From the cell containing the given text, extract its center point as [X, Y] coordinate. 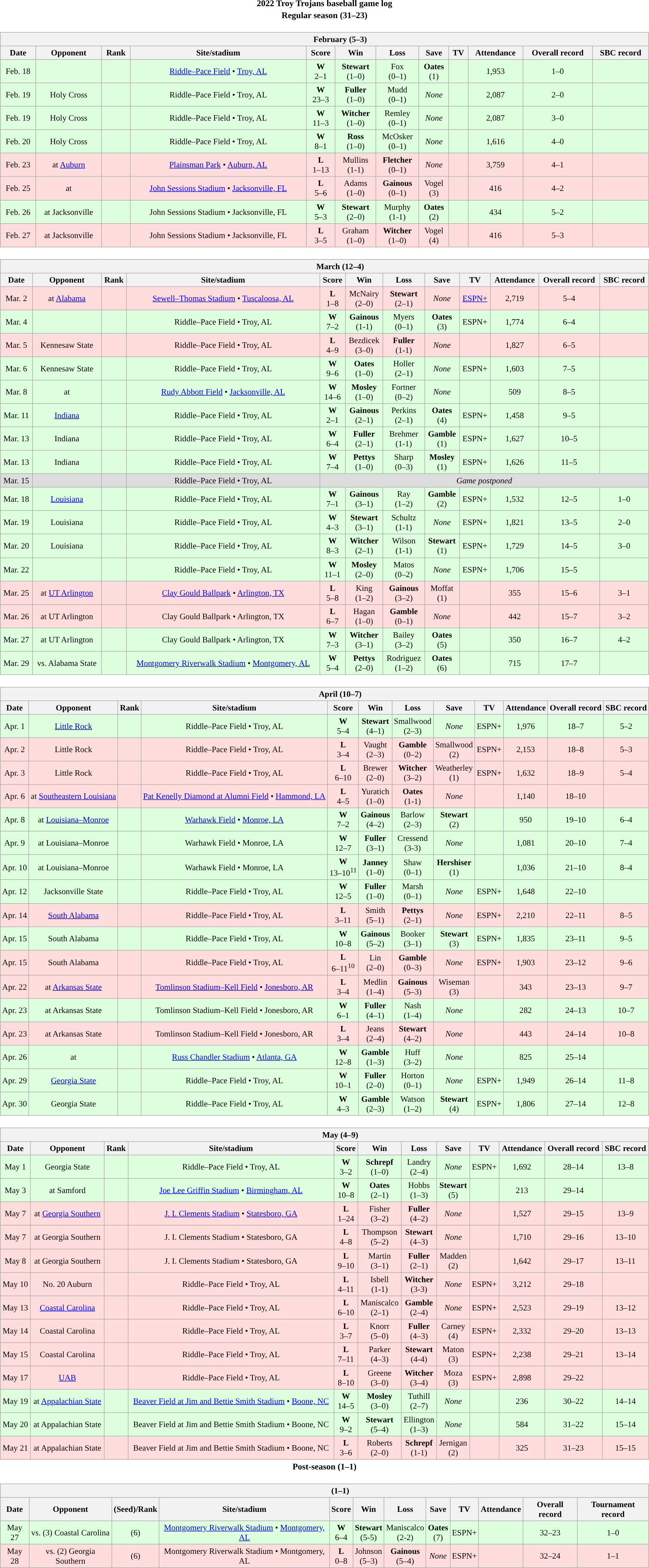
1,821 [514, 522]
Mudd(0–1) [398, 95]
Pat Kenelly Diamond at Alumni Field • Hammond, LA [235, 796]
Janney(1–0) [375, 867]
Stewart(4-4) [419, 1354]
Oates(4) [442, 415]
L6–1110 [343, 962]
825 [526, 1057]
W12–5 [343, 891]
Isbell(1-1) [380, 1284]
1,627 [514, 438]
Russ Chandler Stadium • Atlanta, GA [235, 1057]
W12–8 [343, 1057]
Moffat(1) [442, 593]
Bezdicek(3–0) [364, 345]
May 15 [15, 1354]
950 [526, 820]
Gainous(5–3) [413, 987]
L5–8 [332, 593]
350 [514, 640]
Nash(1–4) [413, 1010]
(Seed)/Rank [135, 1509]
L4–11 [346, 1284]
Stewart(5-5) [369, 1532]
Fletcher(0–1) [398, 165]
at Auburn [69, 165]
Schultz(1-1) [403, 522]
UAB [67, 1377]
Oates(2) [434, 212]
13–10 [626, 1237]
25–14 [575, 1057]
L3–7 [346, 1331]
Hobbs(1–3) [419, 1190]
W10–1 [343, 1080]
Wilson(1-1) [403, 546]
29–19 [574, 1307]
Hershiser(1) [454, 867]
Gamble(0–2) [413, 749]
Roberts(2–0) [380, 1448]
Game postponed [484, 481]
29–22 [574, 1377]
23–13 [575, 987]
Feb. 23 [18, 165]
L9–10 [346, 1261]
13–11 [626, 1261]
Apr. 3 [14, 773]
12–8 [626, 1104]
February (5–3) [324, 39]
Maniscalco(2-2) [405, 1532]
Oates(1-1) [413, 796]
Gamble(2–3) [375, 1104]
343 [526, 987]
Fuller(2–0) [375, 1080]
2,210 [526, 915]
1,603 [514, 369]
Wiseman(3) [454, 987]
355 [514, 593]
Jernigan(2) [453, 1448]
Stewart(3) [454, 938]
Mar. 20 [17, 546]
W7–3 [332, 640]
29–16 [574, 1237]
1,140 [526, 796]
Maniscalco(2–1) [380, 1307]
Witcher(3-3) [419, 1284]
Fuller(1-1) [403, 345]
27–14 [575, 1104]
17–7 [569, 663]
Booker(3–1) [413, 938]
2,238 [522, 1354]
Plainsman Park • Auburn, AL [218, 165]
at Samford [67, 1190]
Jeans(2–4) [375, 1034]
Landry(2–4) [419, 1167]
Apr. 22 [14, 987]
Apr. 29 [14, 1080]
W8–1 [321, 141]
14–14 [626, 1401]
at Southeastern Louisiana [74, 796]
Schrepf(1–0) [380, 1167]
L0–8 [341, 1556]
1,729 [514, 546]
May 28 [15, 1556]
Stewart(4–2) [413, 1034]
14–5 [569, 546]
Hagan(1–0) [364, 616]
Lin(2–0) [375, 962]
Mar. 5 [17, 345]
Carney(4) [453, 1331]
29–15 [574, 1214]
443 [526, 1034]
236 [522, 1401]
Fuller(4–3) [419, 1331]
Gainous(2–1) [364, 415]
Holler(2–1) [403, 369]
L8–10 [346, 1377]
L1–24 [346, 1214]
Mar. 26 [17, 616]
12–5 [569, 499]
Mar. 8 [17, 392]
4–1 [558, 165]
Oates(6) [442, 663]
24–14 [575, 1034]
W11–3 [321, 118]
Stewart(4–3) [419, 1237]
W6–1 [343, 1010]
McNairy(2–0) [364, 299]
Apr. 1 [14, 726]
Apr. 14 [14, 915]
Stewart(2–1) [403, 299]
Oates(7) [438, 1532]
30–22 [574, 1401]
Mar. 25 [17, 593]
Oates(1–0) [364, 369]
325 [522, 1448]
Watson(1–2) [413, 1104]
Rudy Abbott Field • Jacksonville, AL [223, 392]
Stewart(4–1) [375, 726]
2,332 [522, 1331]
9–7 [626, 987]
1,903 [526, 962]
No. 20 Auburn [67, 1284]
18–7 [575, 726]
Gainous(5–4) [405, 1556]
Maton(3) [453, 1354]
1,527 [522, 1214]
1,081 [526, 843]
1,692 [522, 1167]
Smallwood(2–3) [413, 726]
18–9 [575, 773]
Gamble(0–1) [403, 616]
Perkins(2–1) [403, 415]
May (4–9) [324, 1135]
18–8 [575, 749]
Mar. 15 [17, 481]
Apr. 6 [14, 796]
Cressend(3-3) [413, 843]
23–12 [575, 962]
715 [514, 663]
Tuthill(2–7) [419, 1401]
L6–7 [332, 616]
at Alabama [67, 299]
Murphy(1-1) [398, 212]
Myers(0–1) [403, 322]
Stewart(4) [454, 1104]
Mar. 19 [17, 522]
Ellington(1–3) [419, 1425]
2,523 [522, 1307]
6–5 [569, 345]
L3–6 [346, 1448]
Madden(2) [453, 1261]
13–13 [626, 1331]
1,806 [526, 1104]
3–1 [624, 593]
May 13 [15, 1307]
Fortner(0–2) [403, 392]
23–11 [575, 938]
Fox(0–1) [398, 71]
Sewell–Thomas Stadium • Tuscaloosa, AL [223, 299]
Feb. 26 [18, 212]
29–17 [574, 1261]
Fisher(3–2) [380, 1214]
Tournament record [613, 1509]
Brewer(2–0) [375, 773]
Oates(5) [442, 640]
1,949 [526, 1080]
Fuller(3–1) [375, 843]
3,759 [495, 165]
Fuller(4–1) [375, 1010]
Mar. 27 [17, 640]
Rodriguez(1–2) [403, 663]
Witcher(3–4) [419, 1377]
Martin(3–1) [380, 1261]
Greene(3–0) [380, 1377]
1,642 [522, 1261]
W12–7 [343, 843]
May 1 [15, 1167]
29–18 [574, 1284]
Mar. 6 [17, 369]
vs. Alabama State [67, 663]
13–5 [569, 522]
L4–9 [332, 345]
2,153 [526, 749]
15–7 [569, 616]
Barlow(2–3) [413, 820]
Horton(0–1) [413, 1080]
May 10 [15, 1284]
W7–4 [332, 462]
11–8 [626, 1080]
Remley(0–1) [398, 118]
W7–1 [332, 499]
L4–5 [343, 796]
31–23 [574, 1448]
13–14 [626, 1354]
13–12 [626, 1307]
18–10 [575, 796]
Shaw(0–1) [413, 867]
1,036 [526, 867]
Apr. 30 [14, 1104]
24–13 [575, 1010]
13–9 [626, 1214]
Mosley(3–0) [380, 1401]
Witcher(3–2) [413, 773]
1,706 [514, 570]
Adams(1–0) [356, 188]
4–0 [558, 141]
Schrepf(1-1) [419, 1448]
W14–6 [332, 392]
King(1–2) [364, 593]
Knorr(5–0) [380, 1331]
W9–2 [346, 1425]
10–7 [626, 1010]
3,212 [522, 1284]
Brehmer(1-1) [403, 438]
Gainous(4–2) [375, 820]
W8–3 [332, 546]
29–21 [574, 1354]
32–23 [550, 1532]
Bailey(3–2) [403, 640]
1,632 [526, 773]
Smith(5–1) [375, 915]
Moza(3) [453, 1377]
442 [514, 616]
L3–5 [321, 235]
1–1 [613, 1556]
Stewart(2–0) [356, 212]
Gamble(2) [442, 499]
Gainous(0–1) [398, 188]
Stewart(3–1) [364, 522]
May 3 [15, 1190]
Apr. 10 [14, 867]
Pettys(1–0) [364, 462]
Fuller(4–2) [419, 1214]
20–10 [575, 843]
13–8 [626, 1167]
10–8 [626, 1034]
Gamble(0–3) [413, 962]
213 [522, 1190]
Vogel(4) [434, 235]
1,458 [514, 415]
Mar. 18 [17, 499]
W13–1011 [343, 867]
509 [514, 392]
W14–5 [346, 1401]
1,835 [526, 938]
3–2 [624, 616]
15–5 [569, 570]
32–24 [550, 1556]
L3–11 [343, 915]
Sharp(0–3) [403, 462]
W11–1 [332, 570]
W3–2 [346, 1167]
15–14 [626, 1425]
Feb. 25 [18, 188]
Ross(1–0) [356, 141]
9–6 [626, 962]
L7–11 [346, 1354]
L5–6 [321, 188]
L1–8 [332, 299]
1,616 [495, 141]
Apr. 9 [14, 843]
15–6 [569, 593]
Gamble(1) [442, 438]
W9–6 [332, 369]
Thompson(5–2) [380, 1237]
Apr. 26 [14, 1057]
16–7 [569, 640]
Mar. 2 [17, 299]
Witcher(3–1) [364, 640]
Ray(1–2) [403, 499]
Yuratich(1–0) [375, 796]
Gamble(1–3) [375, 1057]
Parker(4–3) [380, 1354]
Jacksonville State [74, 891]
Stewart(2) [454, 820]
Matos(0–2) [403, 570]
Witcher(2–1) [364, 546]
434 [495, 212]
Medlin(1–4) [375, 987]
vs. (3) Coastal Carolina [70, 1532]
L4–8 [346, 1237]
Stewart(5–4) [380, 1425]
1,532 [514, 499]
26–14 [575, 1080]
11–5 [569, 462]
28–14 [574, 1167]
Stewart(5) [453, 1190]
Mullins(1-1) [356, 165]
Apr. 12 [14, 891]
Gainous(3–2) [403, 593]
March (12–4) [324, 266]
L1–13 [321, 165]
May 19 [15, 1401]
May 27 [15, 1532]
Feb. 20 [18, 141]
Gamble(2–4) [419, 1307]
21–10 [575, 867]
Oates(3) [442, 322]
Oates(2–1) [380, 1190]
Vaught(2–3) [375, 749]
Marsh(0–1) [413, 891]
Mosley(2–0) [364, 570]
Apr. 2 [14, 749]
29–14 [574, 1190]
Pettys(2–0) [364, 663]
22–10 [575, 891]
31–22 [574, 1425]
Huff(3–2) [413, 1057]
Stewart(1–0) [356, 71]
Smallwood(2) [454, 749]
1,626 [514, 462]
Gainous(5–2) [375, 938]
Mosley(1–0) [364, 392]
May 21 [15, 1448]
Pettys(2–1) [413, 915]
May 8 [15, 1261]
1,710 [522, 1237]
Mar. 4 [17, 322]
W23–3 [321, 95]
May 17 [15, 1377]
Stewart(1) [442, 546]
Mar. 22 [17, 570]
Mar. 29 [17, 663]
Graham(1–0) [356, 235]
29–20 [574, 1331]
10–5 [569, 438]
vs. (2) Georgia Southern [70, 1556]
(1–1) [324, 1491]
1,976 [526, 726]
April (10–7) [324, 694]
Apr. 8 [14, 820]
Feb. 27 [18, 235]
May 20 [15, 1425]
Weatherley(1) [454, 773]
1,953 [495, 71]
W5–3 [321, 212]
Joe Lee Griffin Stadium • Birmingham, AL [231, 1190]
Gainous(3–1) [364, 499]
1,648 [526, 891]
1,827 [514, 345]
2,719 [514, 299]
7–4 [626, 843]
Vogel(3) [434, 188]
22–11 [575, 915]
7–5 [569, 369]
282 [526, 1010]
May 14 [15, 1331]
Mosley(1) [442, 462]
2,898 [522, 1377]
Mar. 11 [17, 415]
8–4 [626, 867]
584 [522, 1425]
McOsker(0–1) [398, 141]
Johnson(5–3) [369, 1556]
Oates(1) [434, 71]
19–10 [575, 820]
Feb. 18 [18, 71]
1,774 [514, 322]
Gainous(1-1) [364, 322]
15–15 [626, 1448]
